Identify which cell holds the provided text, then report its [x, y] central coordinate. 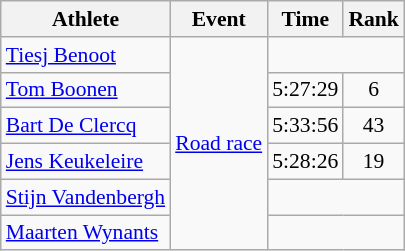
6 [374, 90]
5:28:26 [305, 162]
Time [305, 19]
Tom Boonen [86, 90]
Rank [374, 19]
5:33:56 [305, 126]
Bart De Clercq [86, 126]
Athlete [86, 19]
Stijn Vandenbergh [86, 197]
Event [218, 19]
Jens Keukeleire [86, 162]
19 [374, 162]
Road race [218, 144]
Tiesj Benoot [86, 55]
Maarten Wynants [86, 233]
5:27:29 [305, 90]
43 [374, 126]
